From the cell containing the given text, extract its center point as [x, y] coordinate. 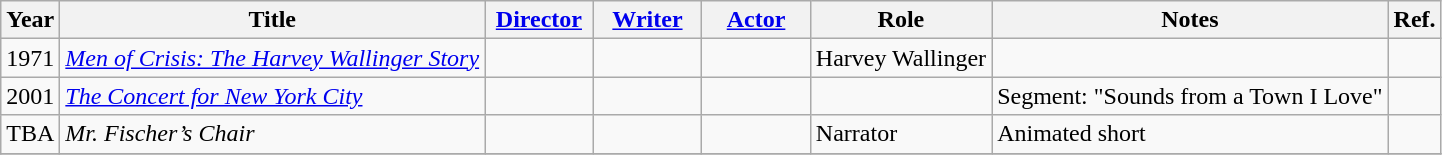
The Concert for New York City [272, 96]
1971 [30, 58]
Animated short [1190, 134]
Actor [756, 20]
Writer [648, 20]
2001 [30, 96]
Year [30, 20]
Men of Crisis: The Harvey Wallinger Story [272, 58]
Segment: "Sounds from a Town I Love" [1190, 96]
Director [540, 20]
Notes [1190, 20]
Role [900, 20]
Title [272, 20]
Narrator [900, 134]
Harvey Wallinger [900, 58]
Ref. [1414, 20]
Mr. Fischer’s Chair [272, 134]
TBA [30, 134]
